Identify which cell holds the provided text, then report its [x, y] central coordinate. 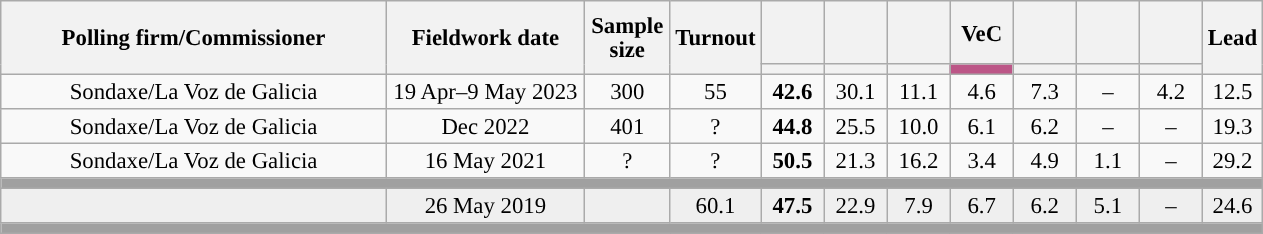
19 Apr–9 May 2023 [485, 92]
12.5 [1232, 92]
29.2 [1232, 162]
11.1 [918, 92]
Sample size [627, 38]
Polling firm/Commissioner [194, 38]
4.2 [1170, 92]
30.1 [856, 92]
44.8 [792, 126]
300 [627, 92]
60.1 [716, 206]
6.7 [982, 206]
Lead [1232, 38]
6.1 [982, 126]
24.6 [1232, 206]
22.9 [856, 206]
Fieldwork date [485, 38]
7.9 [918, 206]
42.6 [792, 92]
1.1 [1108, 162]
47.5 [792, 206]
16.2 [918, 162]
26 May 2019 [485, 206]
10.0 [918, 126]
16 May 2021 [485, 162]
19.3 [1232, 126]
3.4 [982, 162]
4.9 [1044, 162]
50.5 [792, 162]
7.3 [1044, 92]
VeC [982, 32]
Turnout [716, 38]
5.1 [1108, 206]
55 [716, 92]
21.3 [856, 162]
401 [627, 126]
4.6 [982, 92]
25.5 [856, 126]
Dec 2022 [485, 126]
